Find where the given text appears and provide that cell's center as (X, Y) coordinate. 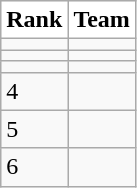
4 (34, 91)
Team (102, 20)
Rank (34, 20)
6 (34, 167)
5 (34, 129)
